Return [X, Y] of the center of cell containing provided text 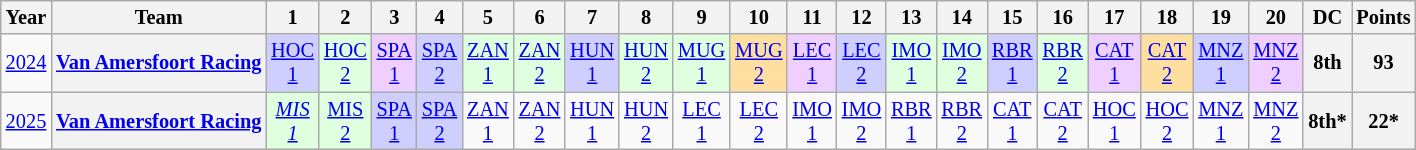
11 [812, 17]
MIS2 [346, 121]
8th [1327, 63]
3 [394, 17]
16 [1062, 17]
13 [911, 17]
10 [758, 17]
MIS1 [292, 121]
MUG2 [758, 63]
15 [1012, 17]
22* [1384, 121]
2 [346, 17]
12 [862, 17]
5 [488, 17]
20 [1276, 17]
9 [702, 17]
2024 [26, 63]
4 [440, 17]
DC [1327, 17]
14 [962, 17]
18 [1168, 17]
8th* [1327, 121]
6 [540, 17]
Team [158, 17]
2025 [26, 121]
Year [26, 17]
93 [1384, 63]
7 [592, 17]
8 [646, 17]
1 [292, 17]
19 [1220, 17]
Points [1384, 17]
17 [1114, 17]
MUG1 [702, 63]
